For the text-containing cell, return its midpoint in [X, Y] coordinate format. 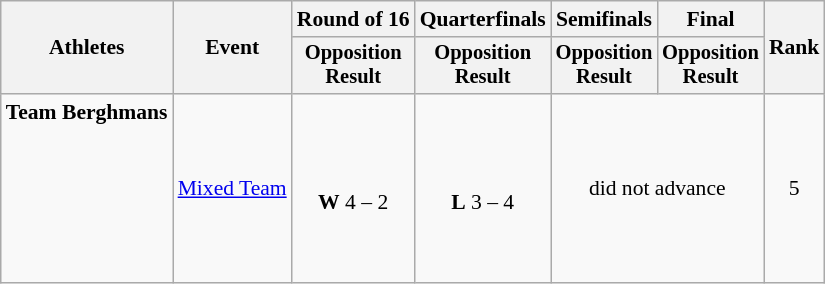
Rank [794, 48]
L 3 – 4 [483, 188]
Athletes [87, 48]
Mixed Team [232, 188]
Round of 16 [354, 19]
Final [710, 19]
5 [794, 188]
Team Berghmans [87, 188]
Quarterfinals [483, 19]
Semifinals [604, 19]
W 4 – 2 [354, 188]
did not advance [658, 188]
Event [232, 48]
